For the text-containing cell, return its midpoint in (x, y) coordinate format. 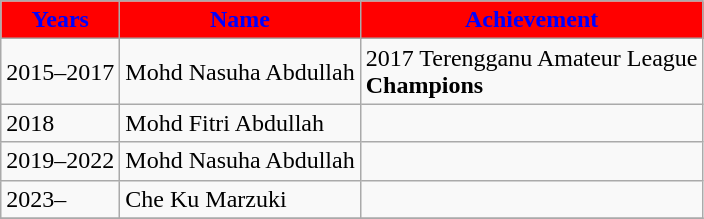
Achievement (532, 20)
2019–2022 (60, 161)
2018 (60, 123)
2023– (60, 199)
Mohd Fitri Abdullah (240, 123)
Years (60, 20)
Name (240, 20)
2017 Terengganu Amateur League Champions (532, 72)
Che Ku Marzuki (240, 199)
2015–2017 (60, 72)
